Scan for the cell matching the given text and deliver its (X, Y) coordinate at center. 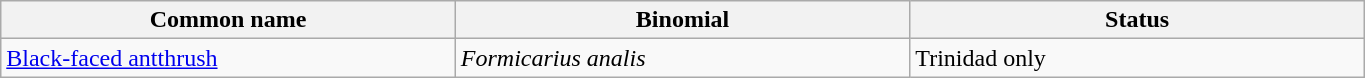
Common name (228, 20)
Trinidad only (1138, 58)
Formicarius analis (682, 58)
Status (1138, 20)
Black-faced antthrush (228, 58)
Binomial (682, 20)
